Detect which cell encompasses the target text, then output its [X, Y] center coordinate. 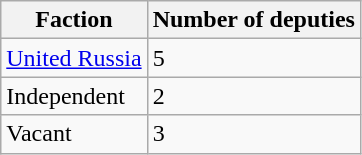
Faction [74, 20]
Vacant [74, 134]
United Russia [74, 58]
2 [254, 96]
3 [254, 134]
5 [254, 58]
Independent [74, 96]
Number of deputies [254, 20]
